Extract the (X, Y) coordinate from the center of the cell holding the provided text.  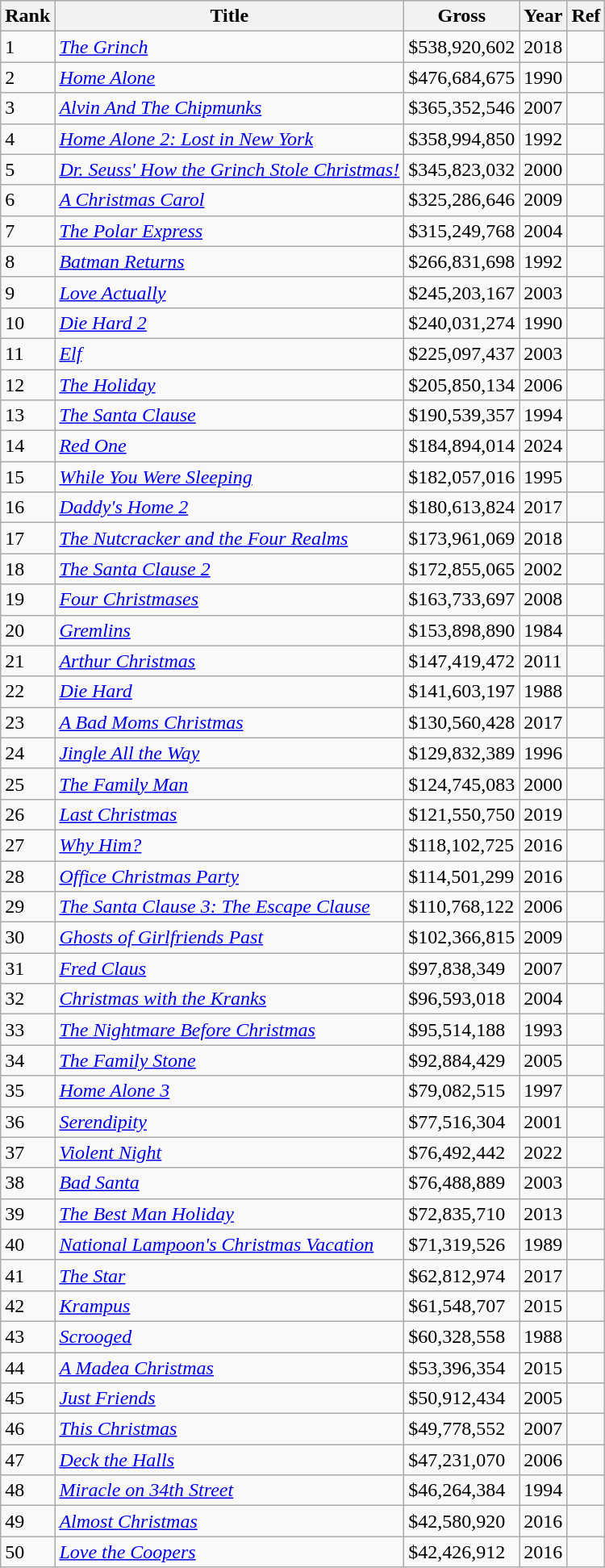
19 (27, 600)
1993 (544, 1030)
48 (27, 1491)
$95,514,188 (461, 1030)
2001 (544, 1122)
The Best Man Holiday (229, 1214)
46 (27, 1429)
39 (27, 1214)
Home Alone (229, 77)
The Holiday (229, 385)
The Family Man (229, 784)
$79,082,515 (461, 1091)
32 (27, 999)
28 (27, 876)
3 (27, 108)
$76,488,889 (461, 1183)
Scrooged (229, 1336)
$62,812,974 (461, 1275)
$538,920,602 (461, 47)
$345,823,032 (461, 169)
40 (27, 1244)
$153,898,890 (461, 630)
1 (27, 47)
$42,426,912 (461, 1552)
$53,396,354 (461, 1368)
$182,057,016 (461, 477)
Arthur Christmas (229, 661)
Krampus (229, 1306)
5 (27, 169)
14 (27, 446)
21 (27, 661)
$76,492,442 (461, 1152)
Home Alone 2: Lost in New York (229, 139)
$49,778,552 (461, 1429)
45 (27, 1399)
8 (27, 261)
The Star (229, 1275)
Miracle on 34th Street (229, 1491)
$71,319,526 (461, 1244)
Dr. Seuss' How the Grinch Stole Christmas! (229, 169)
1997 (544, 1091)
Love the Coopers (229, 1552)
Daddy's Home 2 (229, 508)
$476,684,675 (461, 77)
$50,912,434 (461, 1399)
$141,603,197 (461, 692)
50 (27, 1552)
$172,855,065 (461, 569)
Almost Christmas (229, 1521)
A Madea Christmas (229, 1368)
The Santa Clause 2 (229, 569)
4 (27, 139)
23 (27, 722)
Batman Returns (229, 261)
$114,501,299 (461, 876)
Jingle All the Way (229, 753)
Just Friends (229, 1399)
Gross (461, 16)
47 (27, 1460)
Ghosts of Girlfriends Past (229, 938)
Christmas with the Kranks (229, 999)
Red One (229, 446)
Alvin And The Chipmunks (229, 108)
38 (27, 1183)
$180,613,824 (461, 508)
$266,831,698 (461, 261)
34 (27, 1060)
The Grinch (229, 47)
16 (27, 508)
2011 (544, 661)
$97,838,349 (461, 968)
30 (27, 938)
The Polar Express (229, 231)
A Christmas Carol (229, 200)
2008 (544, 600)
43 (27, 1336)
Gremlins (229, 630)
25 (27, 784)
37 (27, 1152)
$173,961,069 (461, 538)
$245,203,167 (461, 292)
$358,994,850 (461, 139)
$365,352,546 (461, 108)
10 (27, 323)
$118,102,725 (461, 845)
1996 (544, 753)
2024 (544, 446)
12 (27, 385)
1989 (544, 1244)
$184,894,014 (461, 446)
33 (27, 1030)
$60,328,558 (461, 1336)
Serendipity (229, 1122)
41 (27, 1275)
Why Him? (229, 845)
The Santa Clause (229, 416)
The Nightmare Before Christmas (229, 1030)
Fred Claus (229, 968)
1995 (544, 477)
Deck the Halls (229, 1460)
Office Christmas Party (229, 876)
Die Hard (229, 692)
2022 (544, 1152)
$190,539,357 (461, 416)
$240,031,274 (461, 323)
49 (27, 1521)
National Lampoon's Christmas Vacation (229, 1244)
$46,264,384 (461, 1491)
Year (544, 16)
Last Christmas (229, 814)
9 (27, 292)
2002 (544, 569)
A Bad Moms Christmas (229, 722)
$77,516,304 (461, 1122)
$124,745,083 (461, 784)
$96,593,018 (461, 999)
Bad Santa (229, 1183)
42 (27, 1306)
20 (27, 630)
44 (27, 1368)
24 (27, 753)
2 (27, 77)
6 (27, 200)
The Santa Clause 3: The Escape Clause (229, 907)
$47,231,070 (461, 1460)
$225,097,437 (461, 353)
The Nutcracker and the Four Realms (229, 538)
35 (27, 1091)
Four Christmases (229, 600)
7 (27, 231)
$110,768,122 (461, 907)
29 (27, 907)
$129,832,389 (461, 753)
$147,419,472 (461, 661)
Love Actually (229, 292)
$102,366,815 (461, 938)
17 (27, 538)
36 (27, 1122)
Die Hard 2 (229, 323)
27 (27, 845)
Ref (586, 16)
1984 (544, 630)
Violent Night (229, 1152)
$61,548,707 (461, 1306)
Home Alone 3 (229, 1091)
$92,884,429 (461, 1060)
2013 (544, 1214)
11 (27, 353)
15 (27, 477)
18 (27, 569)
2019 (544, 814)
The Family Stone (229, 1060)
$72,835,710 (461, 1214)
Title (229, 16)
31 (27, 968)
While You Were Sleeping (229, 477)
$205,850,134 (461, 385)
$315,249,768 (461, 231)
26 (27, 814)
22 (27, 692)
$121,550,750 (461, 814)
Elf (229, 353)
$42,580,920 (461, 1521)
$325,286,646 (461, 200)
$130,560,428 (461, 722)
This Christmas (229, 1429)
$163,733,697 (461, 600)
Rank (27, 16)
13 (27, 416)
